For the text-containing cell, return its midpoint in [X, Y] coordinate format. 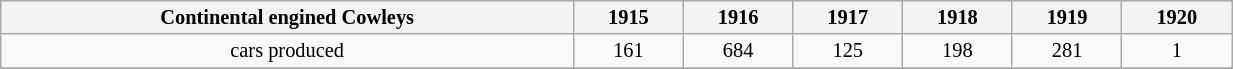
1915 [629, 17]
1918 [958, 17]
281 [1067, 51]
1916 [738, 17]
684 [738, 51]
198 [958, 51]
1 [1177, 51]
1919 [1067, 17]
cars produced [288, 51]
Continental engined Cowleys [288, 17]
1920 [1177, 17]
1917 [848, 17]
161 [629, 51]
125 [848, 51]
